Capture the cell that displays the provided text and extract its (X, Y) central coordinate. 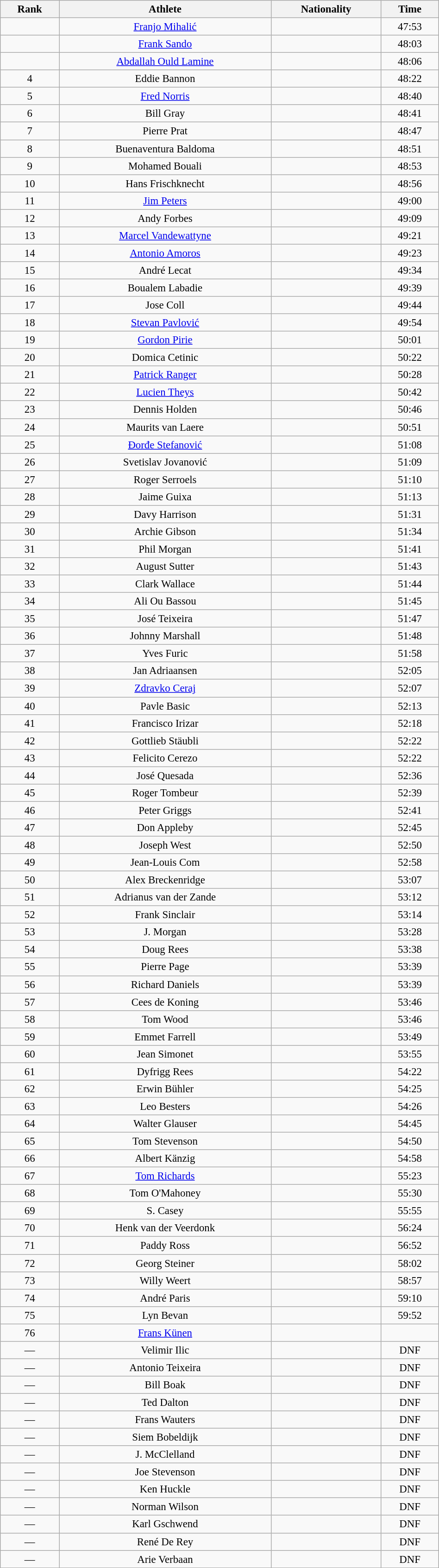
Yves Furic (165, 654)
Leo Besters (165, 1106)
Frank Sando (165, 44)
Eddie Bannon (165, 79)
48:47 (410, 131)
52:58 (410, 863)
53:14 (410, 915)
Jean-Louis Com (165, 863)
51:44 (410, 584)
51:13 (410, 497)
Henk van der Veerdonk (165, 1228)
48:51 (410, 149)
51:48 (410, 636)
35 (30, 619)
22 (30, 392)
51:34 (410, 532)
55:23 (410, 1176)
51 (30, 897)
Lyn Bevan (165, 1315)
Maurits van Laere (165, 427)
52:50 (410, 845)
Emmet Farrell (165, 1037)
Boualem Labadie (165, 288)
53:38 (410, 950)
63 (30, 1106)
Antonio Teixeira (165, 1367)
Phil Morgan (165, 549)
Đorđe Stefanović (165, 445)
Tom Wood (165, 1019)
59:52 (410, 1315)
Bill Boak (165, 1385)
Frans Künen (165, 1333)
J. McClelland (165, 1455)
Domica Cetinic (165, 358)
Pierre Page (165, 967)
Lucien Theys (165, 392)
Frank Sinclair (165, 915)
50:46 (410, 410)
Gottlieb Stäubli (165, 741)
Jaime Guixa (165, 497)
50:01 (410, 340)
Ken Huckle (165, 1489)
34 (30, 601)
52:07 (410, 688)
54:26 (410, 1106)
52:39 (410, 793)
65 (30, 1141)
45 (30, 793)
51:31 (410, 514)
59 (30, 1037)
13 (30, 236)
37 (30, 654)
51:45 (410, 601)
Gordon Pirie (165, 340)
51:41 (410, 549)
Antonio Amoros (165, 253)
José Quesada (165, 775)
48:56 (410, 183)
Jim Peters (165, 201)
Tom O'Mahoney (165, 1193)
Franjo Mihalić (165, 27)
Arie Verbaan (165, 1559)
53:55 (410, 1054)
Davy Harrison (165, 514)
39 (30, 688)
48:22 (410, 79)
51:08 (410, 445)
41 (30, 723)
50:22 (410, 358)
60 (30, 1054)
Velimir Ilic (165, 1350)
Tom Stevenson (165, 1141)
58 (30, 1019)
23 (30, 410)
71 (30, 1246)
49:39 (410, 288)
54:58 (410, 1159)
48:03 (410, 44)
40 (30, 706)
53:12 (410, 897)
49:00 (410, 201)
55 (30, 967)
50 (30, 880)
Georg Steiner (165, 1263)
28 (30, 497)
54:22 (410, 1071)
11 (30, 201)
Tom Richards (165, 1176)
48:40 (410, 96)
Cees de Koning (165, 1002)
Time (410, 9)
8 (30, 149)
68 (30, 1193)
54:25 (410, 1089)
Dyfrigg Rees (165, 1071)
Andy Forbes (165, 218)
Bill Gray (165, 113)
48 (30, 845)
17 (30, 305)
Jean Simonet (165, 1054)
José Teixeira (165, 619)
30 (30, 532)
Buenaventura Baldoma (165, 149)
Norman Wilson (165, 1507)
6 (30, 113)
Ali Ou Bassou (165, 601)
26 (30, 462)
52:18 (410, 723)
Johnny Marshall (165, 636)
Jan Adriaansen (165, 671)
36 (30, 636)
Richard Daniels (165, 984)
Pierre Prat (165, 131)
Nationality (326, 9)
74 (30, 1298)
15 (30, 271)
54 (30, 950)
Hans Frischknecht (165, 183)
51:58 (410, 654)
48:06 (410, 62)
49:54 (410, 323)
46 (30, 810)
Svetislav Jovanović (165, 462)
29 (30, 514)
Dennis Holden (165, 410)
J. Morgan (165, 932)
Karl Gschwend (165, 1524)
Francisco Irizar (165, 723)
Erwin Bühler (165, 1089)
André Paris (165, 1298)
56 (30, 984)
64 (30, 1124)
66 (30, 1159)
56:24 (410, 1228)
53:49 (410, 1037)
Don Appleby (165, 828)
19 (30, 340)
31 (30, 549)
Patrick Ranger (165, 375)
50:28 (410, 375)
Zdravko Ceraj (165, 688)
18 (30, 323)
43 (30, 758)
Pavle Basic (165, 706)
Felicito Cerezo (165, 758)
50:42 (410, 392)
9 (30, 166)
38 (30, 671)
49:44 (410, 305)
Rank (30, 9)
André Lecat (165, 271)
14 (30, 253)
48:53 (410, 166)
52:05 (410, 671)
52 (30, 915)
52:41 (410, 810)
Paddy Ross (165, 1246)
49:34 (410, 271)
25 (30, 445)
44 (30, 775)
7 (30, 131)
54:50 (410, 1141)
Adrianus van der Zande (165, 897)
Mohamed Bouali (165, 166)
Willy Weert (165, 1280)
52:45 (410, 828)
Marcel Vandewattyne (165, 236)
49:09 (410, 218)
42 (30, 741)
76 (30, 1333)
Roger Serroels (165, 479)
51:43 (410, 567)
59:10 (410, 1298)
48:41 (410, 113)
Alex Breckenridge (165, 880)
67 (30, 1176)
Peter Griggs (165, 810)
Albert Känzig (165, 1159)
61 (30, 1071)
53 (30, 932)
51:47 (410, 619)
Jose Coll (165, 305)
24 (30, 427)
51:09 (410, 462)
S. Casey (165, 1211)
Clark Wallace (165, 584)
33 (30, 584)
Doug Rees (165, 950)
Ted Dalton (165, 1402)
27 (30, 479)
Abdallah Ould Lamine (165, 62)
Fred Norris (165, 96)
49 (30, 863)
Frans Wauters (165, 1420)
Archie Gibson (165, 532)
Athlete (165, 9)
Joe Stevenson (165, 1472)
Stevan Pavlović (165, 323)
72 (30, 1263)
58:57 (410, 1280)
56:52 (410, 1246)
Siem Bobeldijk (165, 1437)
21 (30, 375)
54:45 (410, 1124)
16 (30, 288)
69 (30, 1211)
58:02 (410, 1263)
Roger Tombeur (165, 793)
5 (30, 96)
August Sutter (165, 567)
Joseph West (165, 845)
4 (30, 79)
Walter Glauser (165, 1124)
51:10 (410, 479)
70 (30, 1228)
53:28 (410, 932)
10 (30, 183)
49:23 (410, 253)
47:53 (410, 27)
57 (30, 1002)
75 (30, 1315)
20 (30, 358)
12 (30, 218)
55:55 (410, 1211)
52:36 (410, 775)
62 (30, 1089)
René De Rey (165, 1542)
52:13 (410, 706)
47 (30, 828)
50:51 (410, 427)
53:07 (410, 880)
49:21 (410, 236)
55:30 (410, 1193)
73 (30, 1280)
32 (30, 567)
